For the text-containing cell, return its midpoint in [x, y] coordinate format. 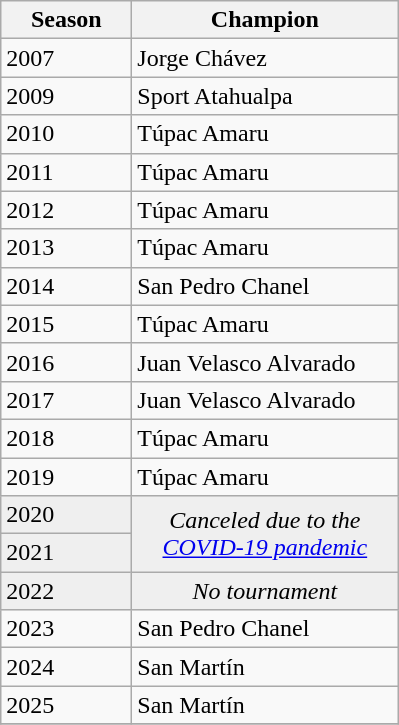
2009 [66, 96]
2024 [66, 667]
Jorge Chávez [265, 58]
Canceled due to the COVID-19 pandemic [265, 534]
2018 [66, 438]
2017 [66, 400]
2013 [66, 248]
Season [66, 20]
2020 [66, 515]
No tournament [265, 591]
2014 [66, 286]
2011 [66, 172]
Sport Atahualpa [265, 96]
2025 [66, 705]
2007 [66, 58]
Champion [265, 20]
2012 [66, 210]
2016 [66, 362]
2010 [66, 134]
2023 [66, 629]
2019 [66, 477]
2015 [66, 324]
2022 [66, 591]
2021 [66, 553]
